Locate the cell with the specified text and output its (X, Y) center coordinate. 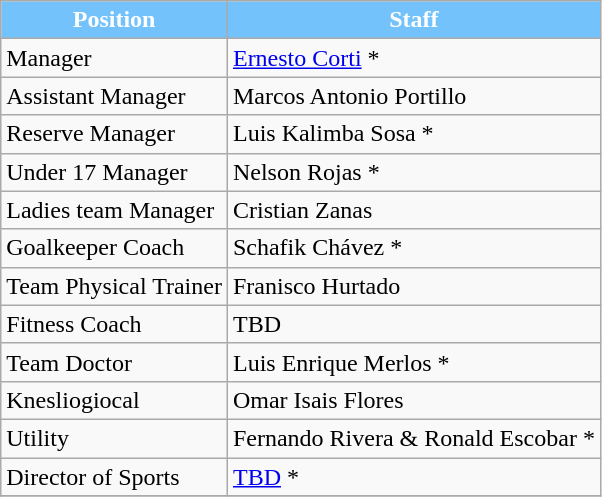
Luis Enrique Merlos * (414, 362)
Team Doctor (114, 362)
Cristian Zanas (414, 210)
Position (114, 20)
Schafik Chávez * (414, 248)
TBD * (414, 477)
Staff (414, 20)
Under 17 Manager (114, 172)
TBD (414, 324)
Utility (114, 438)
Director of Sports (114, 477)
Marcos Antonio Portillo (414, 96)
Ladies team Manager (114, 210)
Reserve Manager (114, 134)
Fernando Rivera & Ronald Escobar * (414, 438)
Ernesto Corti * (414, 58)
Fitness Coach (114, 324)
Team Physical Trainer (114, 286)
Knesliogiocal (114, 400)
Omar Isais Flores (414, 400)
Manager (114, 58)
Nelson Rojas * (414, 172)
Assistant Manager (114, 96)
Goalkeeper Coach (114, 248)
Franisco Hurtado (414, 286)
Luis Kalimba Sosa * (414, 134)
